Determine the (x, y) coordinate at the center of the cell enclosing the given text.  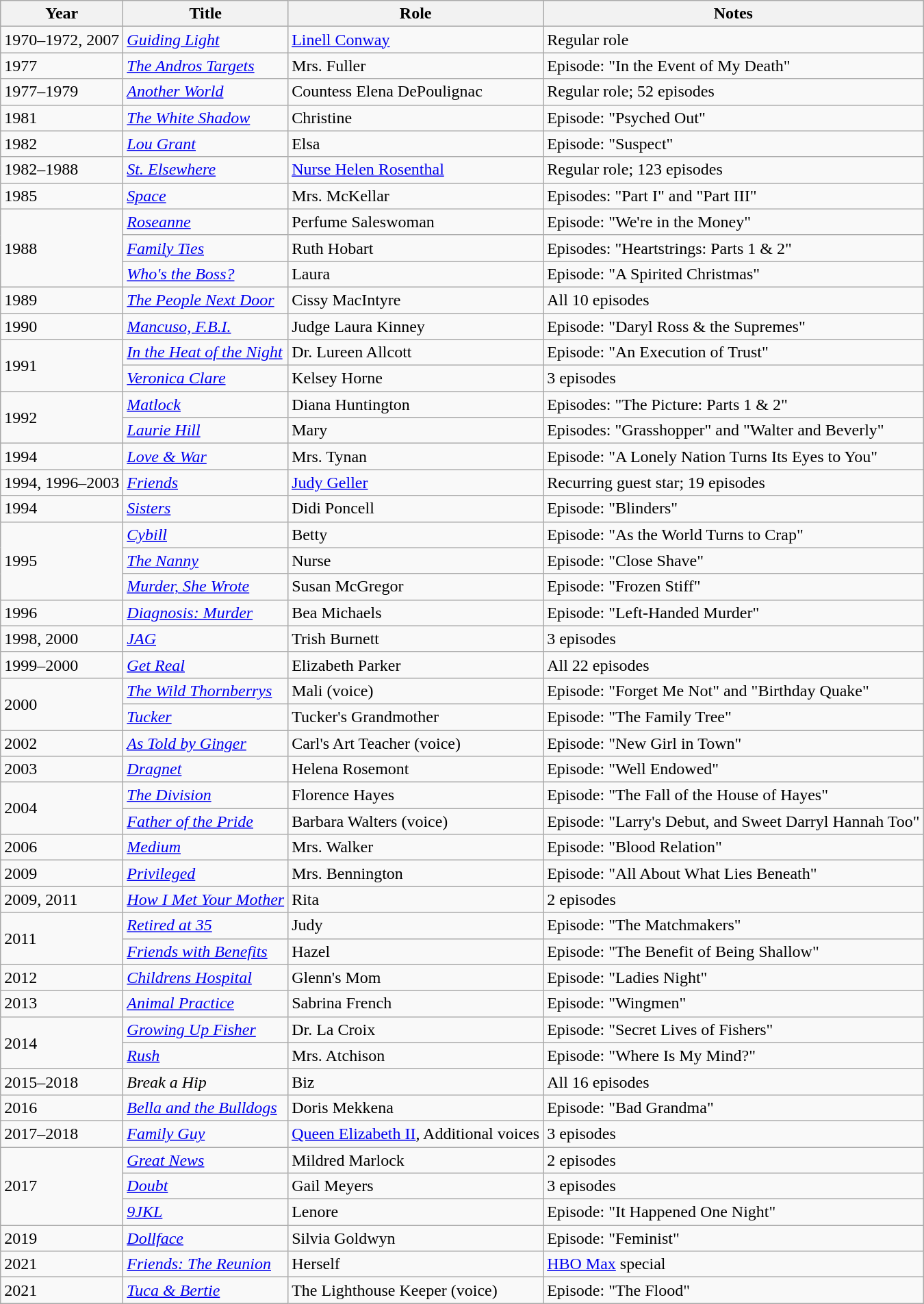
2019 (62, 1238)
Betty (416, 535)
Episode: "Well Endowed" (734, 769)
Rita (416, 899)
Animal Practice (205, 1003)
Get Real (205, 665)
Christine (416, 118)
Tucker (205, 717)
Didi Poncell (416, 509)
Friends with Benefits (205, 951)
All 22 episodes (734, 665)
Hazel (416, 951)
Biz (416, 1082)
Ruth Hobart (416, 248)
Bella and the Bulldogs (205, 1108)
Title (205, 14)
Nurse (416, 561)
Glenn's Mom (416, 977)
1970–1972, 2007 (62, 40)
Episode: "Bad Grandma" (734, 1108)
Guiding Light (205, 40)
Episode: "Blinders" (734, 509)
1998, 2000 (62, 639)
Mrs. Tynan (416, 457)
Role (416, 14)
Judy Geller (416, 483)
Bea Michaels (416, 613)
Tucker's Grandmother (416, 717)
Regular role; 52 episodes (734, 92)
Retired at 35 (205, 925)
Herself (416, 1264)
1977–1979 (62, 92)
1985 (62, 196)
How I Met Your Mother (205, 899)
The Wild Thornberrys (205, 691)
Dr. Lureen Allcott (416, 353)
2006 (62, 847)
Nurse Helen Rosenthal (416, 170)
Roseanne (205, 222)
Regular role (734, 40)
Rush (205, 1056)
The Division (205, 795)
Episode: "All About What Lies Beneath" (734, 873)
Great News (205, 1160)
JAG (205, 639)
2017–2018 (62, 1134)
Recurring guest star; 19 episodes (734, 483)
Family Ties (205, 248)
All 16 episodes (734, 1082)
Episode: "Where Is My Mind?" (734, 1056)
Susan McGregor (416, 587)
Carl's Art Teacher (voice) (416, 743)
The Nanny (205, 561)
Episode: "Forget Me Not" and "Birthday Quake" (734, 691)
Sabrina French (416, 1003)
Episode: "A Spirited Christmas" (734, 274)
Space (205, 196)
Judge Laura Kinney (416, 327)
Episode: "We're in the Money" (734, 222)
Veronica Clare (205, 379)
Episodes: "The Picture: Parts 1 & 2" (734, 405)
Mrs. Atchison (416, 1056)
Elizabeth Parker (416, 665)
Lou Grant (205, 144)
Lenore (416, 1212)
1977 (62, 66)
Medium (205, 847)
Episode: "Frozen Stiff" (734, 587)
Cissy MacIntyre (416, 300)
2016 (62, 1108)
Episode: "The Fall of the House of Hayes" (734, 795)
As Told by Ginger (205, 743)
Mildred Marlock (416, 1160)
Queen Elizabeth II, Additional voices (416, 1134)
1995 (62, 561)
1989 (62, 300)
2017 (62, 1186)
Mrs. McKellar (416, 196)
Tuca & Bertie (205, 1290)
2011 (62, 938)
Episode: "Suspect" (734, 144)
Father of the Pride (205, 821)
1990 (62, 327)
Episode: "New Girl in Town" (734, 743)
Break a Hip (205, 1082)
Doris Mekkena (416, 1108)
Episodes: "Part I" and "Part III" (734, 196)
Friends: The Reunion (205, 1264)
2015–2018 (62, 1082)
Helena Rosemont (416, 769)
Silvia Goldwyn (416, 1238)
2013 (62, 1003)
Gail Meyers (416, 1186)
2009, 2011 (62, 899)
Episode: "Left-Handed Murder" (734, 613)
1988 (62, 248)
1992 (62, 418)
Dragnet (205, 769)
Mali (voice) (416, 691)
Dr. La Croix (416, 1030)
Year (62, 14)
2014 (62, 1043)
Episode: "The Flood" (734, 1290)
9JKL (205, 1212)
All 10 episodes (734, 300)
1982–1988 (62, 170)
Diagnosis: Murder (205, 613)
Doubt (205, 1186)
1981 (62, 118)
The Lighthouse Keeper (voice) (416, 1290)
Perfume Saleswoman (416, 222)
Matlock (205, 405)
Laura (416, 274)
The People Next Door (205, 300)
Childrens Hospital (205, 977)
Notes (734, 14)
Elsa (416, 144)
Kelsey Horne (416, 379)
Episode: "Daryl Ross & the Supremes" (734, 327)
Growing Up Fisher (205, 1030)
The White Shadow (205, 118)
Episode: "Ladies Night" (734, 977)
Episode: "Larry's Debut, and Sweet Darryl Hannah Too" (734, 821)
Episode: "A Lonely Nation Turns Its Eyes to You" (734, 457)
Episode: "Secret Lives of Fishers" (734, 1030)
Barbara Walters (voice) (416, 821)
2012 (62, 977)
1999–2000 (62, 665)
Episode: "An Execution of Trust" (734, 353)
Privileged (205, 873)
Episodes: "Heartstrings: Parts 1 & 2" (734, 248)
Cybill (205, 535)
Another World (205, 92)
Mrs. Bennington (416, 873)
Mrs. Fuller (416, 66)
The Andros Targets (205, 66)
Family Guy (205, 1134)
Countess Elena DePoulignac (416, 92)
2003 (62, 769)
Judy (416, 925)
Episode: "The Family Tree" (734, 717)
Episode: "Wingmen" (734, 1003)
1982 (62, 144)
Sisters (205, 509)
2002 (62, 743)
1994, 1996–2003 (62, 483)
Mrs. Walker (416, 847)
1991 (62, 366)
St. Elsewhere (205, 170)
Love & War (205, 457)
2000 (62, 704)
Episode: "It Happened One Night" (734, 1212)
2009 (62, 873)
Florence Hayes (416, 795)
Laurie Hill (205, 431)
Mary (416, 431)
Dollface (205, 1238)
Trish Burnett (416, 639)
Diana Huntington (416, 405)
Episodes: "Grasshopper" and "Walter and Beverly" (734, 431)
2004 (62, 808)
In the Heat of the Night (205, 353)
Murder, She Wrote (205, 587)
Friends (205, 483)
Regular role; 123 episodes (734, 170)
HBO Max special (734, 1264)
Episode: "As the World Turns to Crap" (734, 535)
Episode: "Feminist" (734, 1238)
Episode: "The Matchmakers" (734, 925)
1996 (62, 613)
Episode: "Psyched Out" (734, 118)
Linell Conway (416, 40)
Who's the Boss? (205, 274)
Episode: "The Benefit of Being Shallow" (734, 951)
Mancuso, F.B.I. (205, 327)
Episode: "Blood Relation" (734, 847)
Episode: "In the Event of My Death" (734, 66)
Episode: "Close Shave" (734, 561)
